Capture the cell that displays the provided text and extract its (X, Y) central coordinate. 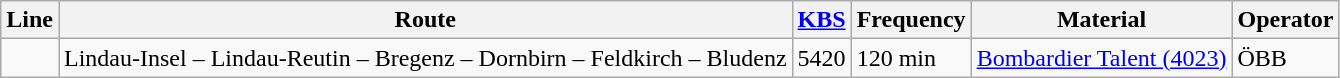
Route (425, 20)
Lindau-Insel – Lindau-Reutin – Bregenz – Dornbirn – Feldkirch – Bludenz (425, 58)
5420 (822, 58)
Bombardier Talent (4023) (1102, 58)
Material (1102, 20)
ÖBB (1286, 58)
Frequency (911, 20)
Operator (1286, 20)
120 min (911, 58)
KBS (822, 20)
Line (30, 20)
